Return [x, y] of the center of cell containing provided text 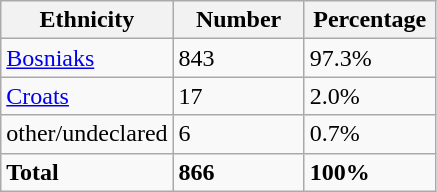
Total [87, 172]
6 [238, 134]
Percentage [370, 20]
866 [238, 172]
17 [238, 96]
Ethnicity [87, 20]
Bosniaks [87, 58]
2.0% [370, 96]
0.7% [370, 134]
843 [238, 58]
97.3% [370, 58]
Croats [87, 96]
other/undeclared [87, 134]
Number [238, 20]
100% [370, 172]
